Identify which cell holds the provided text, then report its [x, y] central coordinate. 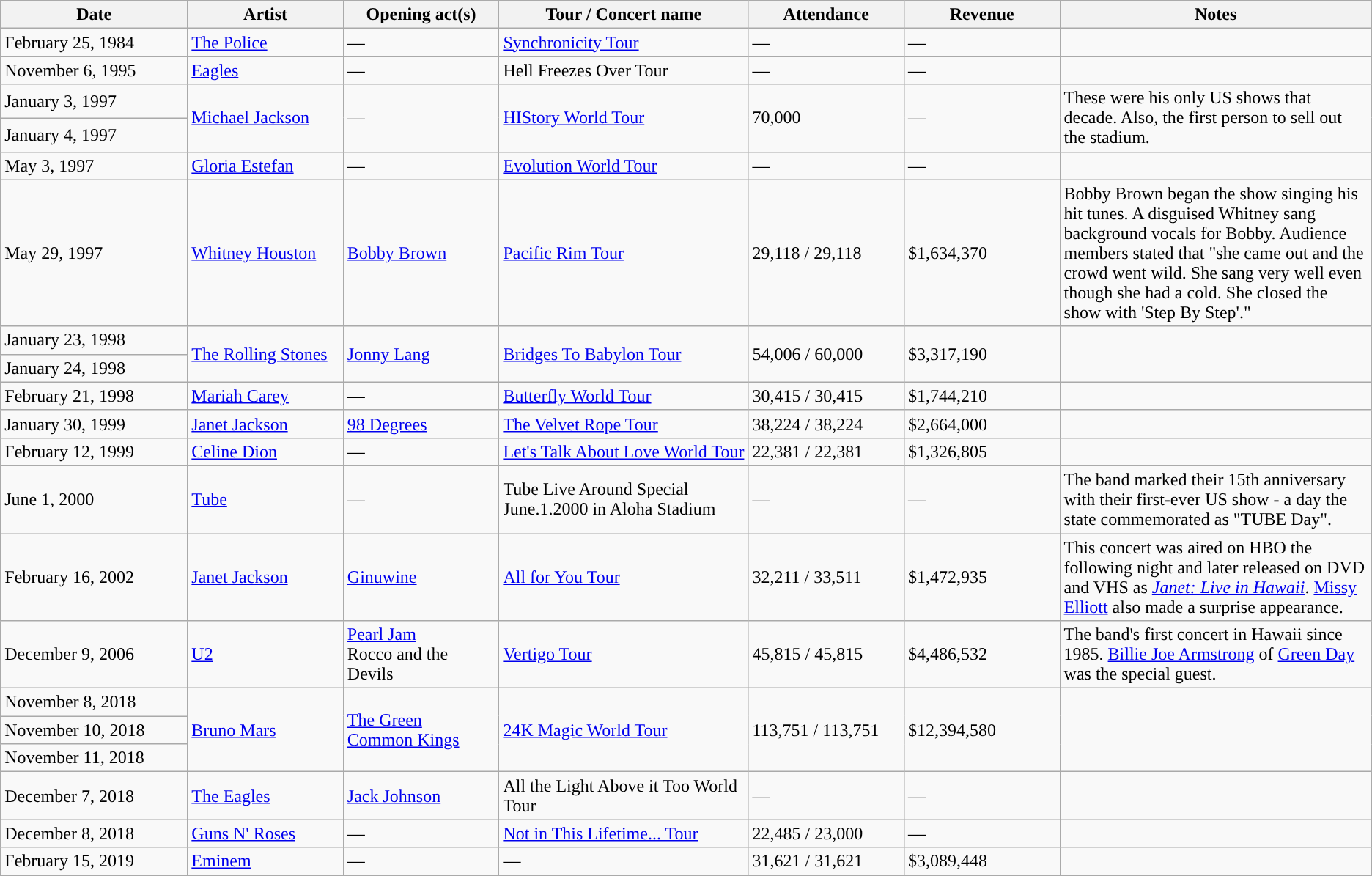
The Rolling Stones [265, 354]
$2,664,000 [982, 424]
Let's Talk About Love World Tour [624, 452]
The Police [265, 43]
22,381 / 22,381 [827, 452]
Celine Dion [265, 452]
November 6, 1995 [94, 70]
$4,486,532 [982, 655]
Attendance [827, 15]
32,211 / 33,511 [827, 578]
Butterfly World Tour [624, 396]
30,415 / 30,415 [827, 396]
31,621 / 31,621 [827, 861]
Not in This Lifetime... Tour [624, 833]
Eminem [265, 861]
February 21, 1998 [94, 396]
Bobby Brown [421, 253]
June 1, 2000 [94, 499]
January 23, 1998 [94, 340]
December 7, 2018 [94, 796]
29,118 / 29,118 [827, 253]
54,006 / 60,000 [827, 354]
$12,394,580 [982, 730]
$3,089,448 [982, 861]
November 10, 2018 [94, 730]
Opening act(s) [421, 15]
Jonny Lang [421, 354]
The band's first concert in Hawaii since 1985. Billie Joe Armstrong of Green Day was the special guest. [1215, 655]
The band marked their 15th anniversary with their first-ever US show - a day the state commemorated as "TUBE Day". [1215, 499]
May 3, 1997 [94, 166]
Hell Freezes Over Tour [624, 70]
January 3, 1997 [94, 101]
Artist [265, 15]
All for You Tour [624, 578]
May 29, 1997 [94, 253]
The Eagles [265, 796]
Tube Live Around Special June.1.2000 in Aloha Stadium [624, 499]
98 Degrees [421, 424]
$3,317,190 [982, 354]
Whitney Houston [265, 253]
All the Light Above it Too World Tour [624, 796]
Notes [1215, 15]
January 24, 1998 [94, 368]
Ginuwine [421, 578]
Jack Johnson [421, 796]
Guns N' Roses [265, 833]
$1,326,805 [982, 452]
24K Magic World Tour [624, 730]
Date [94, 15]
February 16, 2002 [94, 578]
February 12, 1999 [94, 452]
$1,634,370 [982, 253]
U2 [265, 655]
Revenue [982, 15]
70,000 [827, 118]
The Velvet Rope Tour [624, 424]
Pearl JamRocco and the Devils [421, 655]
Bruno Mars [265, 730]
45,815 / 45,815 [827, 655]
December 9, 2006 [94, 655]
$1,472,935 [982, 578]
January 4, 1997 [94, 135]
November 8, 2018 [94, 702]
Michael Jackson [265, 118]
Gloria Estefan [265, 166]
Bridges To Babylon Tour [624, 354]
November 11, 2018 [94, 758]
The GreenCommon Kings [421, 730]
Eagles [265, 70]
$1,744,210 [982, 396]
Tube [265, 499]
38,224 / 38,224 [827, 424]
February 15, 2019 [94, 861]
These were his only US shows that decade. Also, the first person to sell out the stadium. [1215, 118]
December 8, 2018 [94, 833]
Pacific Rim Tour [624, 253]
HIStory World Tour [624, 118]
Synchronicity Tour [624, 43]
February 25, 1984 [94, 43]
Vertigo Tour [624, 655]
January 30, 1999 [94, 424]
22,485 / 23,000 [827, 833]
113,751 / 113,751 [827, 730]
Mariah Carey [265, 396]
Tour / Concert name [624, 15]
Evolution World Tour [624, 166]
